Determine the (X, Y) coordinate at the center of the cell enclosing the given text.  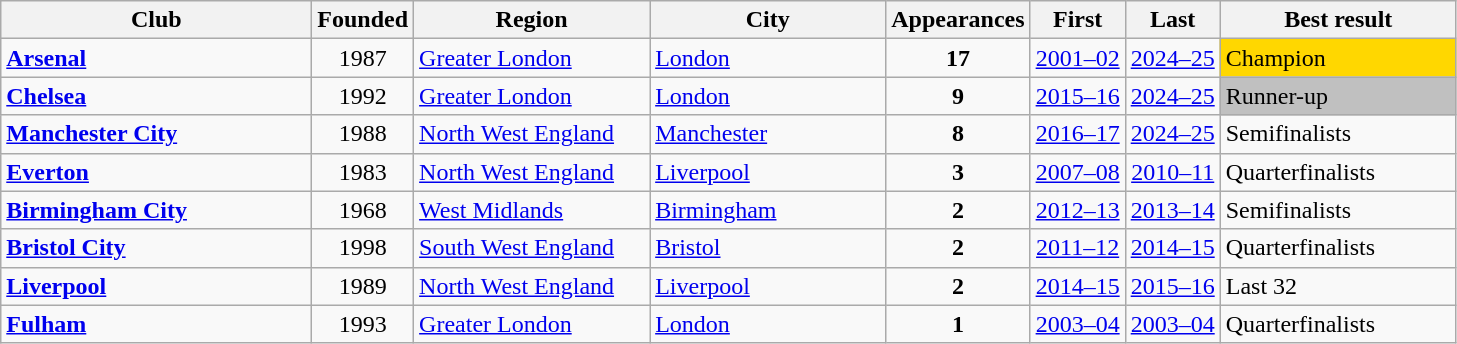
Manchester (768, 134)
City (768, 20)
1998 (363, 248)
First (1078, 20)
Appearances (958, 20)
17 (958, 58)
8 (958, 134)
Bristol City (156, 248)
2016–17 (1078, 134)
1988 (363, 134)
2012–13 (1078, 210)
9 (958, 96)
2007–08 (1078, 172)
Founded (363, 20)
Birmingham (768, 210)
Chelsea (156, 96)
1989 (363, 286)
Everton (156, 172)
Region (532, 20)
2010–11 (1172, 172)
Best result (1338, 20)
2011–12 (1078, 248)
Arsenal (156, 58)
Manchester City (156, 134)
Fulham (156, 324)
1987 (363, 58)
Champion (1338, 58)
1 (958, 324)
Bristol (768, 248)
Runner-up (1338, 96)
Birmingham City (156, 210)
West Midlands (532, 210)
2013–14 (1172, 210)
3 (958, 172)
2001–02 (1078, 58)
1968 (363, 210)
Club (156, 20)
South West England (532, 248)
1992 (363, 96)
1983 (363, 172)
1993 (363, 324)
Last 32 (1338, 286)
Last (1172, 20)
